From the cell containing the given text, extract its center point as (X, Y) coordinate. 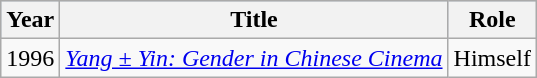
1996 (30, 58)
Himself (492, 58)
Year (30, 20)
Yang ± Yin: Gender in Chinese Cinema (254, 58)
Role (492, 20)
Title (254, 20)
